Search for the cell housing the specified text and yield its [X, Y] center coordinate. 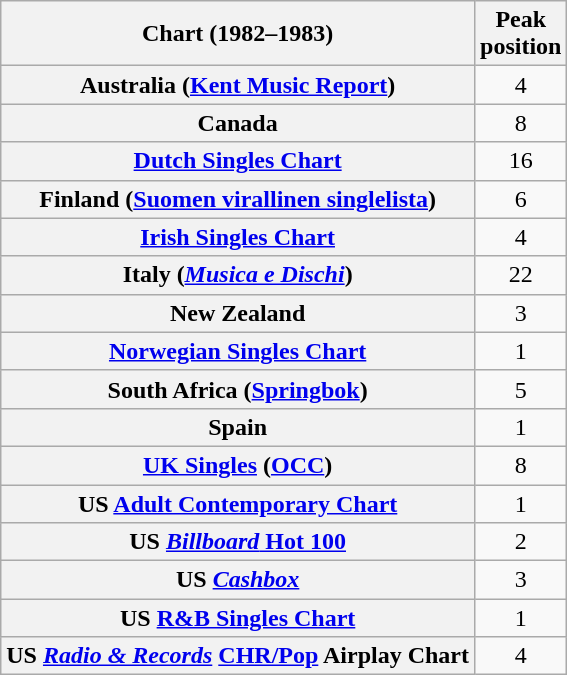
Australia (Kent Music Report) [238, 85]
Finland (Suomen virallinen singlelista) [238, 199]
Peakposition [521, 34]
US Billboard Hot 100 [238, 542]
16 [521, 161]
Irish Singles Chart [238, 237]
Dutch Singles Chart [238, 161]
2 [521, 542]
Spain [238, 427]
UK Singles (OCC) [238, 465]
US R&B Singles Chart [238, 618]
Chart (1982–1983) [238, 34]
US Cashbox [238, 580]
South Africa (Springbok) [238, 389]
Norwegian Singles Chart [238, 351]
6 [521, 199]
US Adult Contemporary Chart [238, 503]
Canada [238, 123]
Italy (Musica e Dischi) [238, 275]
US Radio & Records CHR/Pop Airplay Chart [238, 656]
5 [521, 389]
New Zealand [238, 313]
22 [521, 275]
